Output the [x, y] coordinate of the center of the cell containing the given text.  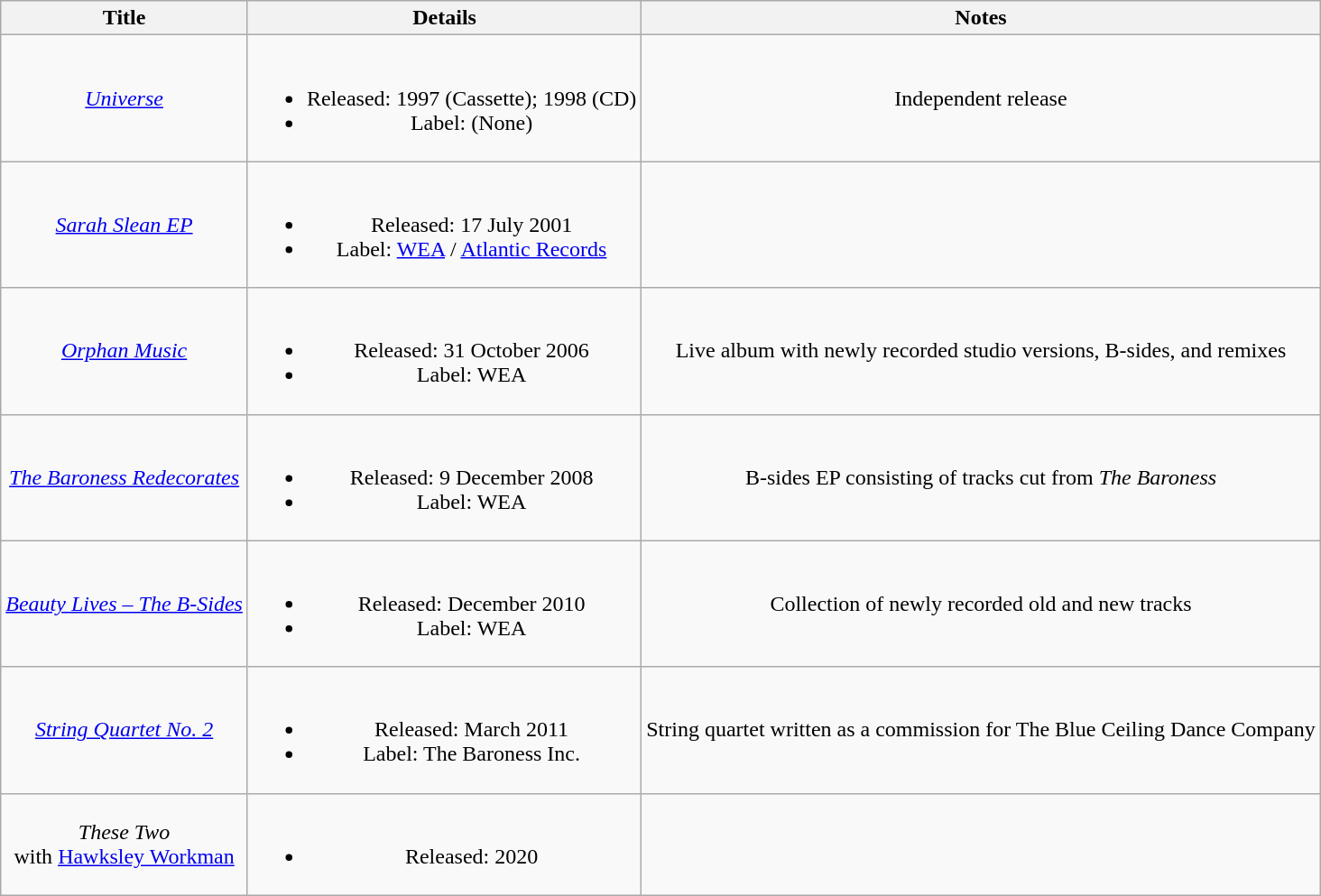
Released: December 2010Label: WEA [444, 604]
Beauty Lives – The B-Sides [125, 604]
Released: 9 December 2008Label: WEA [444, 477]
Universe [125, 98]
String Quartet No. 2 [125, 730]
Released: 1997 (Cassette); 1998 (CD)Label: (None) [444, 98]
Released: 31 October 2006Label: WEA [444, 351]
The Baroness Redecorates [125, 477]
Orphan Music [125, 351]
Live album with newly recorded studio versions, B-sides, and remixes [981, 351]
Released: March 2011Label: The Baroness Inc. [444, 730]
Released: 2020 [444, 845]
Title [125, 18]
String quartet written as a commission for The Blue Ceiling Dance Company [981, 730]
Details [444, 18]
Collection of newly recorded old and new tracks [981, 604]
These Twowith Hawksley Workman [125, 845]
Sarah Slean EP [125, 225]
Notes [981, 18]
Released: 17 July 2001Label: WEA / Atlantic Records [444, 225]
B-sides EP consisting of tracks cut from The Baroness [981, 477]
Independent release [981, 98]
